Scan for the cell matching the given text and deliver its [X, Y] coordinate at center. 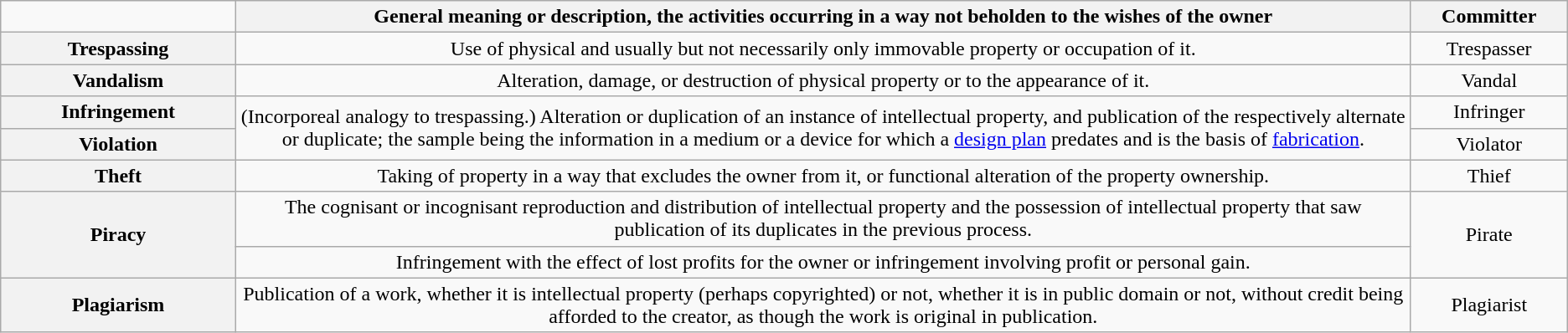
Committer [1489, 17]
Piracy [119, 234]
Infringer [1489, 112]
Violator [1489, 144]
Vandal [1489, 80]
Theft [119, 176]
Vandalism [119, 80]
Use of physical and usually but not necessarily only immovable property or occupation of it. [823, 49]
Infringement with the effect of lost profits for the owner or infringement involving profit or personal gain. [823, 262]
Infringement [119, 112]
Thief [1489, 176]
Alteration, damage, or destruction of physical property or to the appearance of it. [823, 80]
Taking of property in a way that excludes the owner from it, or functional alteration of the property ownership. [823, 176]
Trespasser [1489, 49]
General meaning or description, the activities occurring in a way not beholden to the wishes of the owner [823, 17]
Pirate [1489, 234]
Plagiarism [119, 305]
Violation [119, 144]
Plagiarist [1489, 305]
Trespassing [119, 49]
